From the cell containing the given text, extract its center point as (x, y) coordinate. 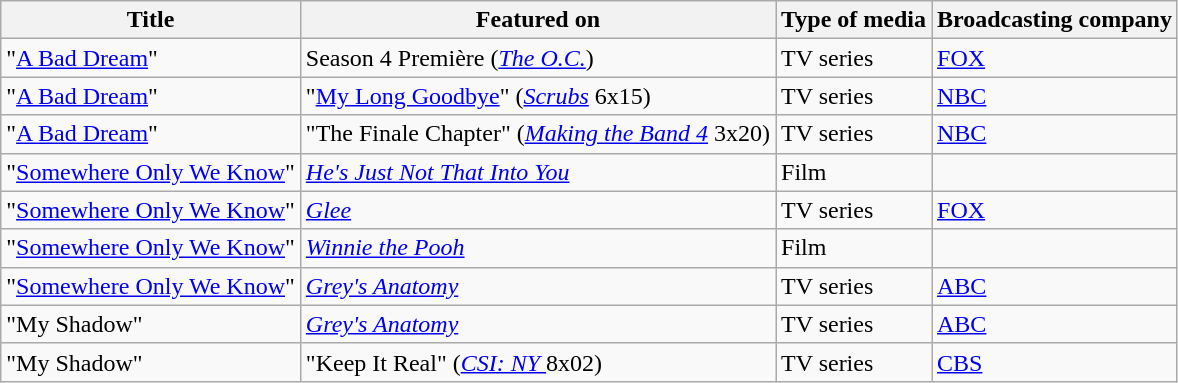
Type of media (854, 20)
"Keep It Real" (CSI: NY 8x02) (538, 362)
Season 4 Première (The O.C.) (538, 58)
Winnie the Pooh (538, 248)
Broadcasting company (1055, 20)
"The Finale Chapter" (Making the Band 4 3x20) (538, 134)
"My Long Goodbye" (Scrubs 6x15) (538, 96)
Featured on (538, 20)
CBS (1055, 362)
Glee (538, 210)
He's Just Not That Into You (538, 172)
Title (151, 20)
